Return [X, Y] of the center of cell containing provided text 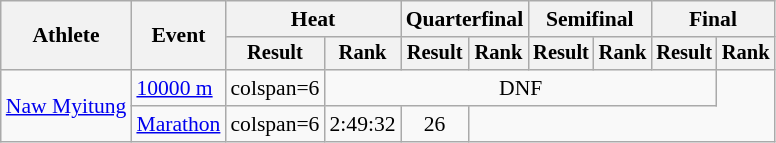
Athlete [66, 36]
Event [178, 36]
2:49:32 [362, 124]
Quarterfinal [465, 19]
Semifinal [590, 19]
10000 m [178, 88]
Naw Myitung [66, 106]
DNF [520, 88]
Marathon [178, 124]
26 [435, 124]
Final [712, 19]
Heat [312, 19]
